Identify which cell holds the provided text, then report its [x, y] central coordinate. 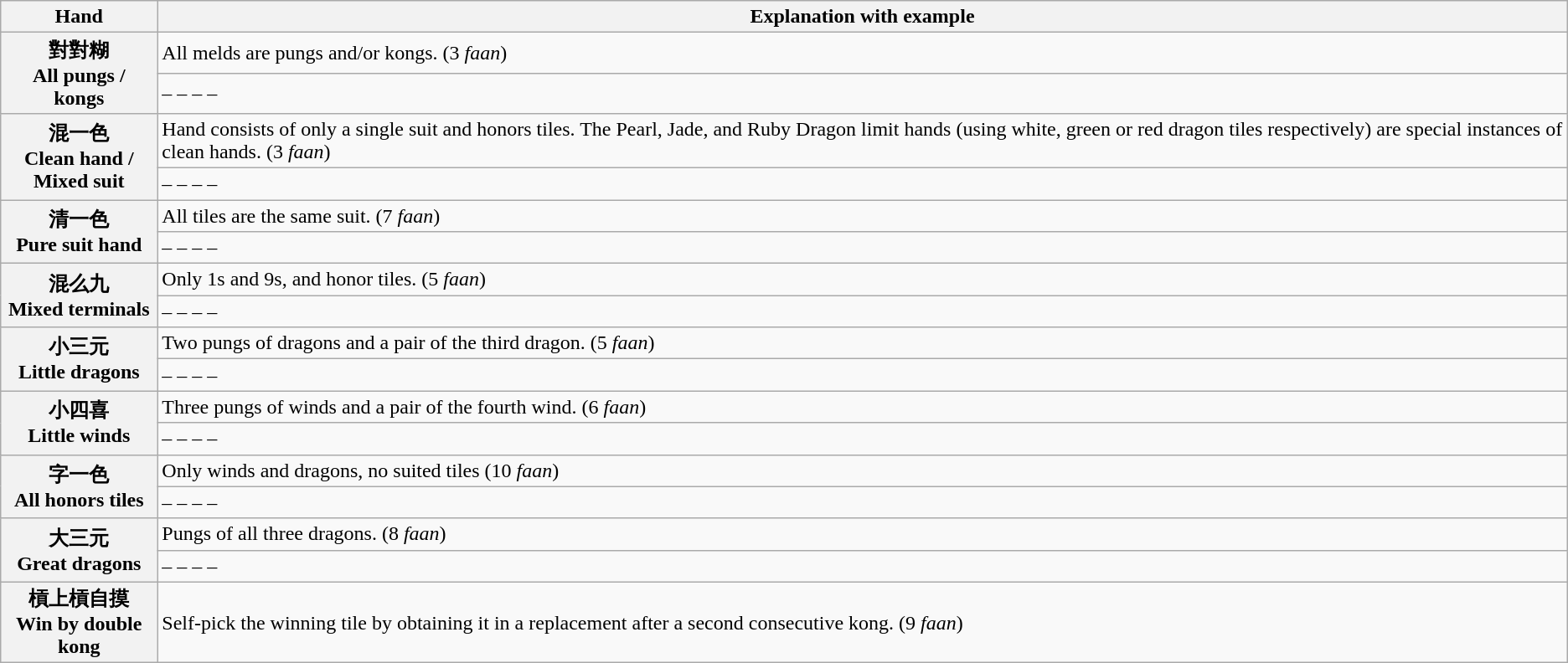
Two pungs of dragons and a pair of the third dragon. (5 faan) [863, 343]
字一色 All honors tiles [79, 486]
Pungs of all three dragons. (8 faan) [863, 534]
All tiles are the same suit. (7 faan) [863, 215]
Hand [79, 17]
大三元 Great dragons [79, 550]
小四喜 Little winds [79, 423]
Only 1s and 9s, and honor tiles. (5 faan) [863, 280]
Self-pick the winning tile by obtaining it in a replacement after a second consecutive kong. (9 faan) [863, 623]
Explanation with example [863, 17]
Three pungs of winds and a pair of the fourth wind. (6 faan) [863, 407]
對對糊 All pungs / kongs [79, 74]
Only winds and dragons, no suited tiles (10 faan) [863, 470]
All melds are pungs and/or kongs. (3 faan) [863, 53]
槓上槓自摸 Win by double kong [79, 623]
混一色 Clean hand / Mixed suit [79, 156]
小三元 Little dragons [79, 359]
混么九 Mixed terminals [79, 296]
清一色 Pure suit hand [79, 231]
